From the cell containing the given text, extract its center point as (X, Y) coordinate. 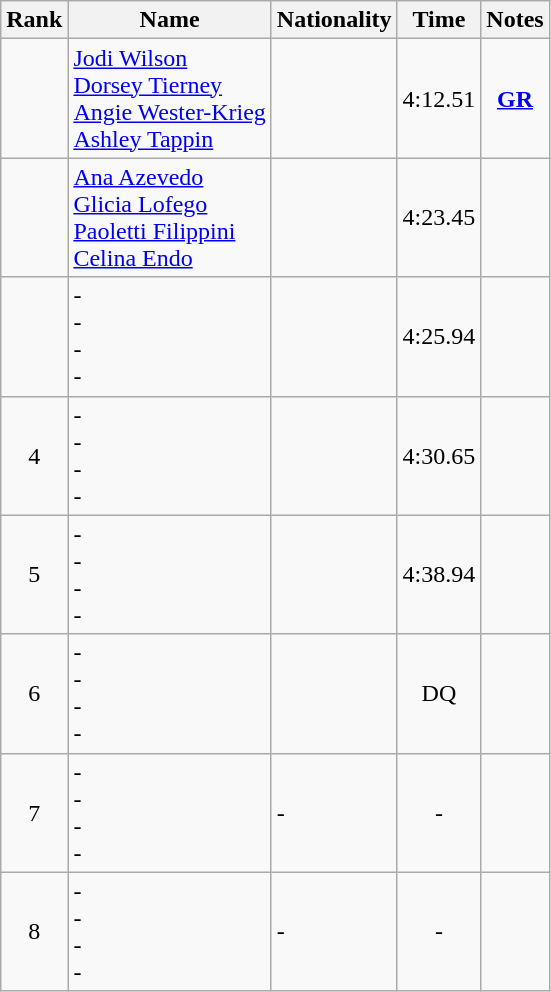
5 (34, 574)
Rank (34, 20)
7 (34, 812)
4 (34, 456)
4:23.45 (439, 218)
Notes (515, 20)
DQ (439, 694)
6 (34, 694)
GR (515, 98)
8 (34, 932)
4:38.94 (439, 574)
Nationality (334, 20)
Time (439, 20)
Ana Azevedo Glicia Lofego Paoletti Filippini Celina Endo (170, 218)
4:30.65 (439, 456)
Jodi Wilson Dorsey Tierney Angie Wester-Krieg Ashley Tappin (170, 98)
4:12.51 (439, 98)
4:25.94 (439, 336)
Name (170, 20)
